Return the [x, y] coordinate for the center point of the cell that contains the specified text.  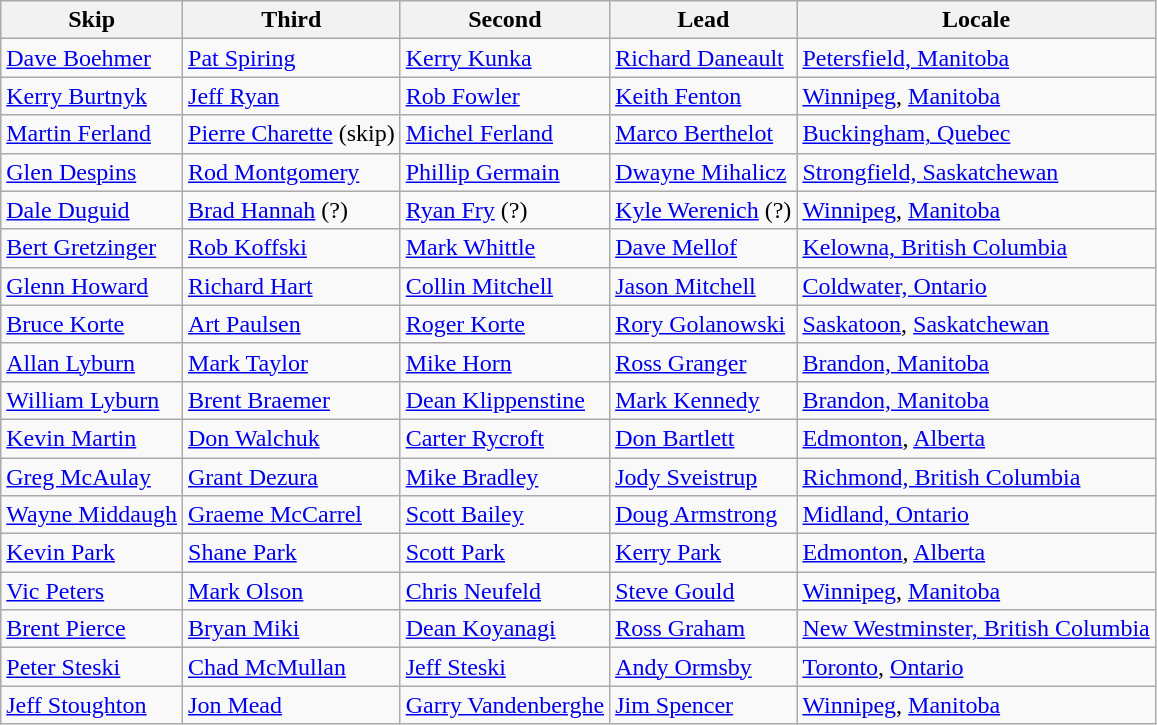
Kevin Park [92, 553]
Petersfield, Manitoba [976, 58]
Third [292, 20]
Graeme McCarrel [292, 515]
Greg McAulay [92, 477]
Kerry Kunka [504, 58]
Dwayne Mihalicz [704, 172]
Kelowna, British Columbia [976, 248]
Jeff Ryan [292, 96]
Chad McMullan [292, 667]
Martin Ferland [92, 134]
William Lyburn [92, 400]
Second [504, 20]
Kerry Park [704, 553]
Ross Granger [704, 362]
Ryan Fry (?) [504, 210]
Brad Hannah (?) [292, 210]
Phillip Germain [504, 172]
Art Paulsen [292, 324]
Mike Horn [504, 362]
Mark Olson [292, 591]
Ross Graham [704, 629]
Mark Whittle [504, 248]
Allan Lyburn [92, 362]
Andy Ormsby [704, 667]
Kerry Burtnyk [92, 96]
Collin Mitchell [504, 286]
Jon Mead [292, 705]
Coldwater, Ontario [976, 286]
Kyle Werenich (?) [704, 210]
Richard Hart [292, 286]
Dean Klippenstine [504, 400]
Don Walchuk [292, 438]
Scott Bailey [504, 515]
Buckingham, Quebec [976, 134]
Mike Bradley [504, 477]
Richmond, British Columbia [976, 477]
Dave Mellof [704, 248]
Jeff Stoughton [92, 705]
Pat Spiring [292, 58]
Mark Taylor [292, 362]
Bert Gretzinger [92, 248]
Strongfield, Saskatchewan [976, 172]
Rory Golanowski [704, 324]
Don Bartlett [704, 438]
Dave Boehmer [92, 58]
Glen Despins [92, 172]
Jeff Steski [504, 667]
Pierre Charette (skip) [292, 134]
Glenn Howard [92, 286]
Midland, Ontario [976, 515]
Garry Vandenberghe [504, 705]
Lead [704, 20]
Jim Spencer [704, 705]
Marco Berthelot [704, 134]
Skip [92, 20]
Bryan Miki [292, 629]
Bruce Korte [92, 324]
Richard Daneault [704, 58]
Dale Duguid [92, 210]
Brent Braemer [292, 400]
Jason Mitchell [704, 286]
Vic Peters [92, 591]
Chris Neufeld [504, 591]
Toronto, Ontario [976, 667]
Mark Kennedy [704, 400]
Rod Montgomery [292, 172]
Keith Fenton [704, 96]
Roger Korte [504, 324]
Shane Park [292, 553]
Grant Dezura [292, 477]
Dean Koyanagi [504, 629]
Carter Rycroft [504, 438]
Locale [976, 20]
Michel Ferland [504, 134]
Peter Steski [92, 667]
Doug Armstrong [704, 515]
Saskatoon, Saskatchewan [976, 324]
Scott Park [504, 553]
Brent Pierce [92, 629]
Rob Fowler [504, 96]
Kevin Martin [92, 438]
New Westminster, British Columbia [976, 629]
Steve Gould [704, 591]
Jody Sveistrup [704, 477]
Wayne Middaugh [92, 515]
Rob Koffski [292, 248]
